Identify which cell holds the provided text, then report its [X, Y] central coordinate. 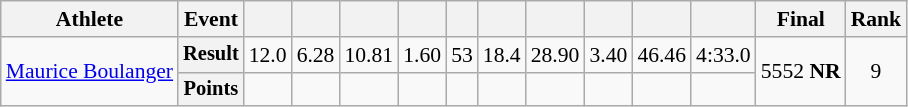
Maurice Boulanger [90, 72]
3.40 [608, 55]
18.4 [502, 55]
46.46 [662, 55]
53 [462, 55]
Final [801, 19]
10.81 [368, 55]
4:33.0 [724, 55]
Rank [876, 19]
Event [211, 19]
Athlete [90, 19]
1.60 [422, 55]
5552 NR [801, 72]
12.0 [268, 55]
9 [876, 72]
6.28 [316, 55]
Result [211, 55]
Points [211, 89]
28.90 [556, 55]
